Return (x, y) of the center of cell containing provided text 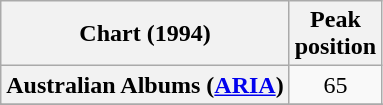
65 (335, 85)
Chart (1994) (145, 34)
Australian Albums (ARIA) (145, 85)
Peakposition (335, 34)
